Return the (X, Y) coordinate for the center point of the cell that contains the specified text.  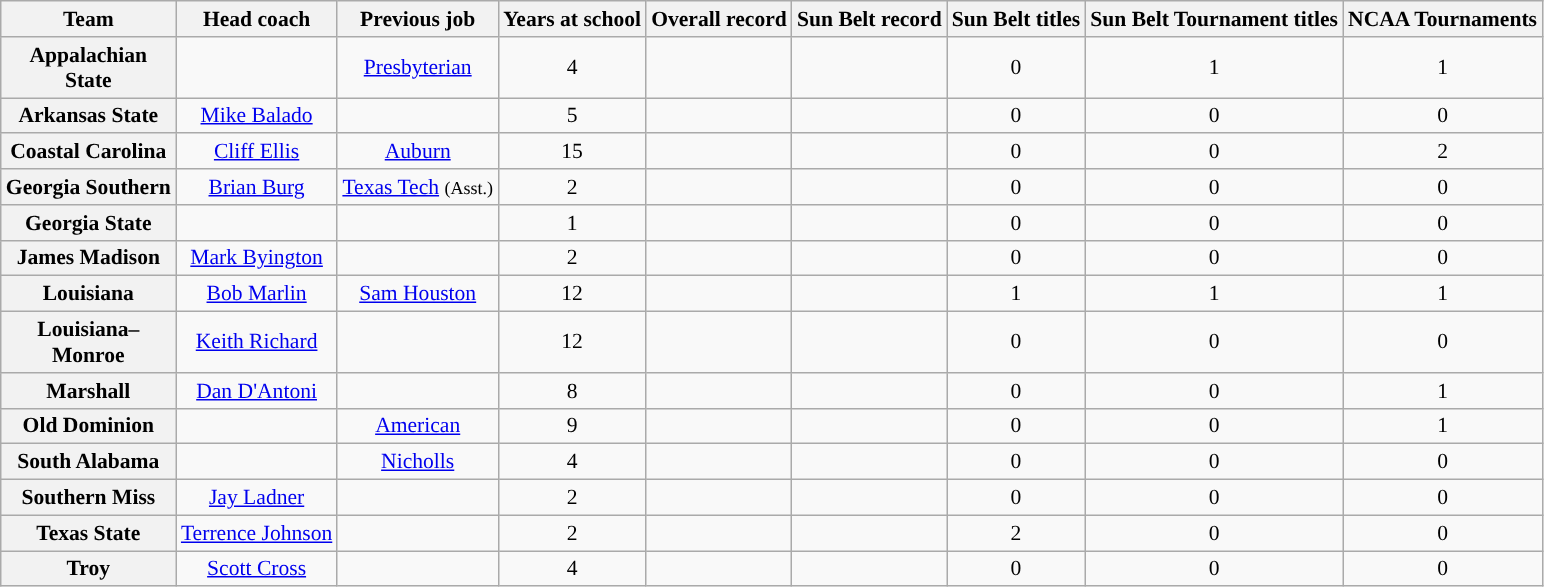
Auburn (418, 152)
South Alabama (88, 462)
American (418, 426)
Georgia Southern (88, 187)
Brian Burg (256, 187)
Georgia State (88, 223)
9 (572, 426)
Previous job (418, 19)
Sun Belt titles (1016, 19)
Team (88, 19)
Texas Tech (Asst.) (418, 187)
Mark Byington (256, 258)
James Madison (88, 258)
Old Dominion (88, 426)
Appalachian State (88, 68)
Jay Ladner (256, 498)
Mike Balado (256, 116)
Head coach (256, 19)
5 (572, 116)
Overall record (719, 19)
Nicholls (418, 462)
15 (572, 152)
Arkansas State (88, 116)
Coastal Carolina (88, 152)
Keith Richard (256, 342)
Sam Houston (418, 294)
Troy (88, 569)
Terrence Johnson (256, 533)
Cliff Ellis (256, 152)
Marshall (88, 391)
Scott Cross (256, 569)
Southern Miss (88, 498)
Sun Belt record (870, 19)
Years at school (572, 19)
Texas State (88, 533)
Dan D'Antoni (256, 391)
Louisiana (88, 294)
8 (572, 391)
Sun Belt Tournament titles (1214, 19)
Presbyterian (418, 68)
NCAA Tournaments (1442, 19)
Louisiana–Monroe (88, 342)
Bob Marlin (256, 294)
